Pinpoint the cell where the given text exists, returning its [x, y] midpoint coordinate. 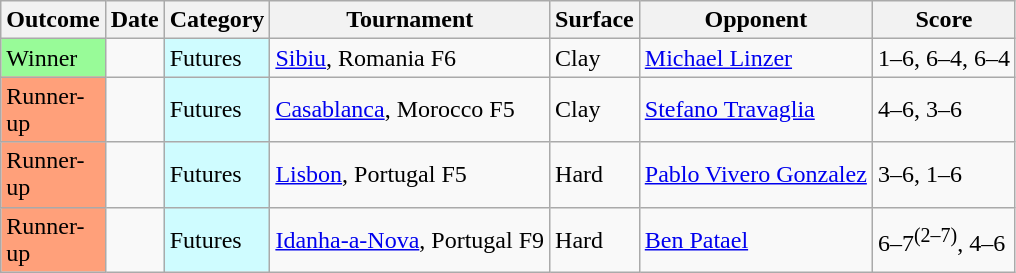
Winner [53, 58]
3–6, 1–6 [944, 174]
Tournament [410, 20]
Score [944, 20]
Surface [595, 20]
Idanha-a-Nova, Portugal F9 [410, 240]
Sibiu, Romania F6 [410, 58]
Ben Patael [756, 240]
Category [217, 20]
6–7(2–7), 4–6 [944, 240]
1–6, 6–4, 6–4 [944, 58]
Stefano Travaglia [756, 110]
Lisbon, Portugal F5 [410, 174]
Date [134, 20]
Michael Linzer [756, 58]
Casablanca, Morocco F5 [410, 110]
Pablo Vivero Gonzalez [756, 174]
Opponent [756, 20]
Outcome [53, 20]
4–6, 3–6 [944, 110]
